Determine the (X, Y) coordinate at the center of the cell enclosing the given text.  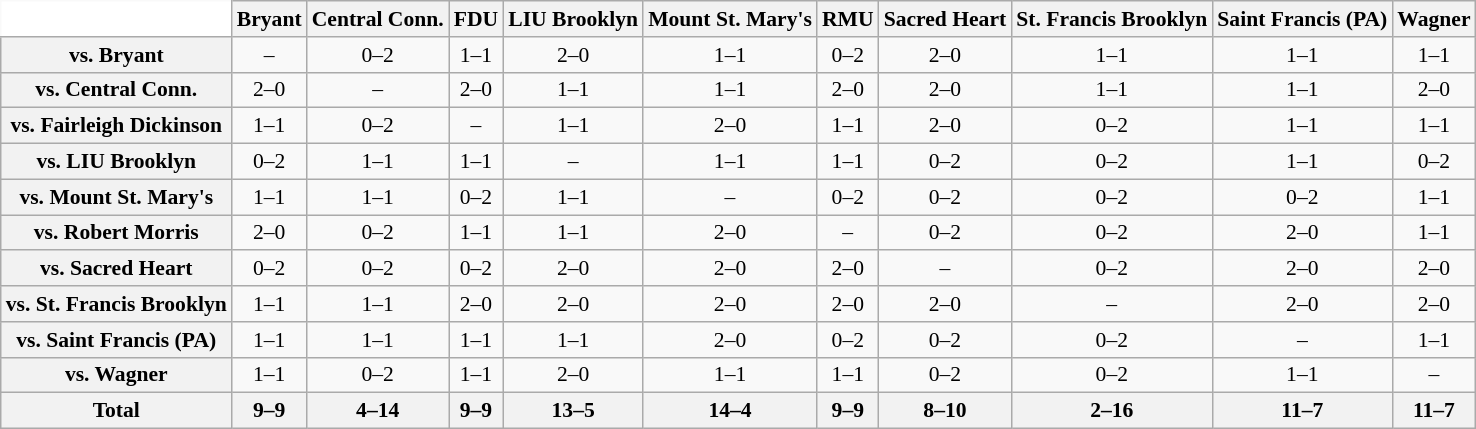
2–16 (1112, 411)
Saint Francis (PA) (1302, 19)
vs. St. Francis Brooklyn (116, 304)
vs. Wagner (116, 375)
13–5 (573, 411)
Sacred Heart (946, 19)
Bryant (270, 19)
Wagner (1434, 19)
Central Conn. (378, 19)
St. Francis Brooklyn (1112, 19)
vs. Robert Morris (116, 233)
LIU Brooklyn (573, 19)
4–14 (378, 411)
vs. Saint Francis (PA) (116, 340)
14–4 (730, 411)
vs. Bryant (116, 55)
vs. Sacred Heart (116, 269)
FDU (476, 19)
vs. Mount St. Mary's (116, 197)
vs. LIU Brooklyn (116, 162)
8–10 (946, 411)
vs. Fairleigh Dickinson (116, 126)
vs. Central Conn. (116, 90)
RMU (848, 19)
Total (116, 411)
Mount St. Mary's (730, 19)
